Scan for the cell matching the given text and deliver its [X, Y] coordinate at center. 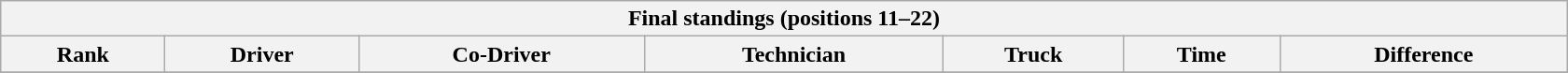
Final standings (positions 11–22) [784, 19]
Difference [1423, 54]
Driver [262, 54]
Co-Driver [501, 54]
Time [1201, 54]
Rank [83, 54]
Technician [793, 54]
Truck [1033, 54]
